Determine the [X, Y] coordinate at the center of the cell enclosing the given text.  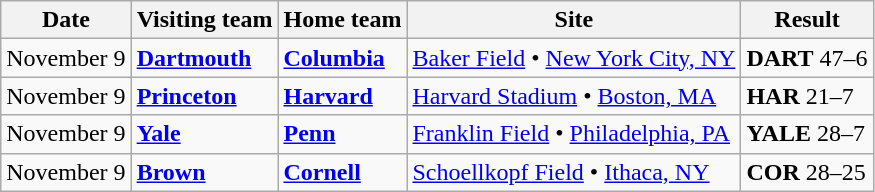
Dartmouth [204, 58]
Princeton [204, 96]
Date [66, 20]
HAR 21–7 [807, 96]
YALE 28–7 [807, 134]
Home team [342, 20]
Baker Field • New York City, NY [574, 58]
Franklin Field • Philadelphia, PA [574, 134]
Harvard Stadium • Boston, MA [574, 96]
Brown [204, 172]
Yale [204, 134]
Schoellkopf Field • Ithaca, NY [574, 172]
Columbia [342, 58]
Harvard [342, 96]
Site [574, 20]
Result [807, 20]
Penn [342, 134]
COR 28–25 [807, 172]
Cornell [342, 172]
Visiting team [204, 20]
DART 47–6 [807, 58]
